Locate the cell with the specified text and output its [X, Y] center coordinate. 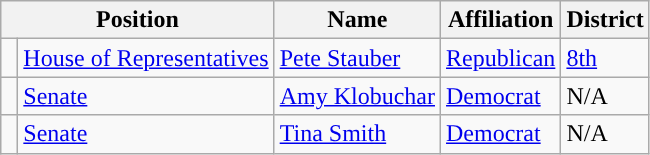
Pete Stauber [357, 58]
District [605, 20]
8th [605, 58]
Amy Klobuchar [357, 96]
Republican [501, 58]
Name [357, 20]
Position [138, 20]
Tina Smith [357, 134]
Affiliation [501, 20]
House of Representatives [146, 58]
